From the cell containing the given text, extract its center point as [x, y] coordinate. 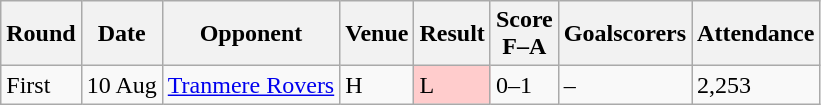
H [377, 85]
Result [452, 34]
Tranmere Rovers [250, 85]
10 Aug [122, 85]
– [624, 85]
Venue [377, 34]
Date [122, 34]
Opponent [250, 34]
First [41, 85]
0–1 [524, 85]
Goalscorers [624, 34]
2,253 [756, 85]
Round [41, 34]
ScoreF–A [524, 34]
L [452, 85]
Attendance [756, 34]
